Return the (X, Y) coordinate for the center point of the cell that contains the specified text.  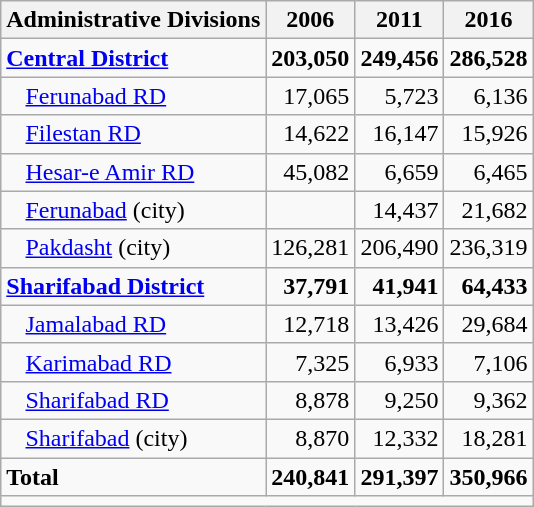
15,926 (488, 134)
Karimabad RD (134, 362)
Hesar-e Amir RD (134, 172)
Sharifabad District (134, 286)
2011 (400, 20)
Sharifabad RD (134, 400)
206,490 (400, 248)
Pakdasht (city) (134, 248)
2006 (310, 20)
Administrative Divisions (134, 20)
6,136 (488, 96)
41,941 (400, 286)
Ferunabad RD (134, 96)
64,433 (488, 286)
14,622 (310, 134)
45,082 (310, 172)
Total (134, 477)
Central District (134, 58)
8,878 (310, 400)
6,659 (400, 172)
5,723 (400, 96)
286,528 (488, 58)
Jamalabad RD (134, 324)
29,684 (488, 324)
291,397 (400, 477)
Sharifabad (city) (134, 438)
18,281 (488, 438)
13,426 (400, 324)
9,362 (488, 400)
2016 (488, 20)
9,250 (400, 400)
14,437 (400, 210)
240,841 (310, 477)
6,465 (488, 172)
6,933 (400, 362)
249,456 (400, 58)
17,065 (310, 96)
8,870 (310, 438)
203,050 (310, 58)
12,332 (400, 438)
126,281 (310, 248)
12,718 (310, 324)
Ferunabad (city) (134, 210)
236,319 (488, 248)
16,147 (400, 134)
350,966 (488, 477)
21,682 (488, 210)
Filestan RD (134, 134)
37,791 (310, 286)
7,106 (488, 362)
7,325 (310, 362)
